Provide the (x, y) coordinate of the cell's center where the given text is located.  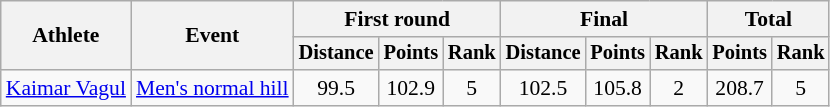
Event (212, 36)
Kaimar Vagul (66, 88)
Total (768, 19)
105.8 (617, 88)
Athlete (66, 36)
99.5 (336, 88)
Final (604, 19)
208.7 (739, 88)
102.9 (411, 88)
Men's normal hill (212, 88)
2 (679, 88)
First round (398, 19)
102.5 (544, 88)
